Capture the cell that displays the provided text and extract its (x, y) central coordinate. 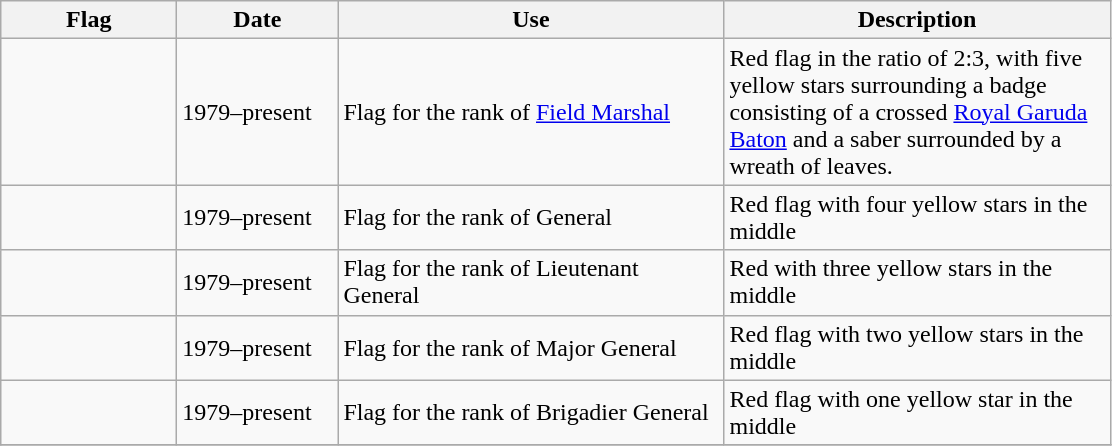
Red with three yellow stars in the middle (917, 282)
Red flag with one yellow star in the middle (917, 412)
Red flag with two yellow stars in the middle (917, 348)
Red flag with four yellow stars in the middle (917, 218)
Date (258, 20)
Flag for the rank of Field Marshal (531, 112)
Flag (89, 20)
Flag for the rank of General (531, 218)
Flag for the rank of Brigadier General (531, 412)
Flag for the rank of Lieutenant General (531, 282)
Flag for the rank of Major General (531, 348)
Description (917, 20)
Use (531, 20)
